Identify which cell holds the provided text, then report its [X, Y] central coordinate. 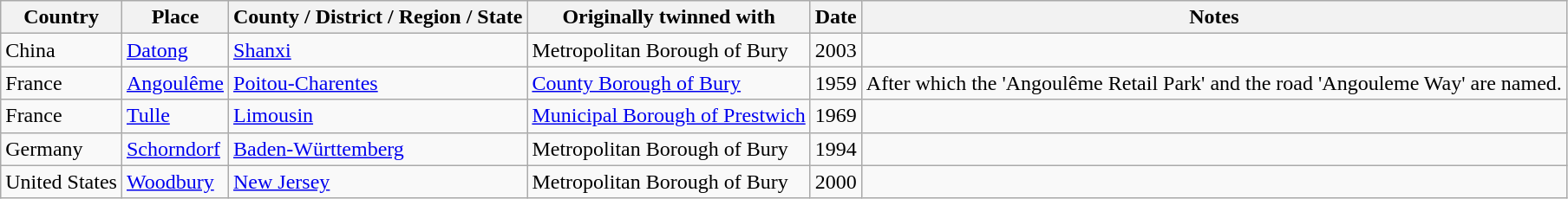
1994 [836, 149]
County Borough of Bury [669, 83]
Municipal Borough of Prestwich [669, 116]
Baden-Württemberg [378, 149]
Date [836, 17]
China [62, 50]
Datong [175, 50]
Limousin [378, 116]
Tulle [175, 116]
Country [62, 17]
United States [62, 182]
Angoulême [175, 83]
Originally twinned with [669, 17]
2000 [836, 182]
New Jersey [378, 182]
Woodbury [175, 182]
1969 [836, 116]
County / District / Region / State [378, 17]
Schorndorf [175, 149]
Poitou-Charentes [378, 83]
2003 [836, 50]
Shanxi [378, 50]
Germany [62, 149]
Notes [1214, 17]
1959 [836, 83]
After which the 'Angoulême Retail Park' and the road 'Angouleme Way' are named. [1214, 83]
Place [175, 17]
